Provide the [X, Y] coordinate of the cell's center where the given text is located.  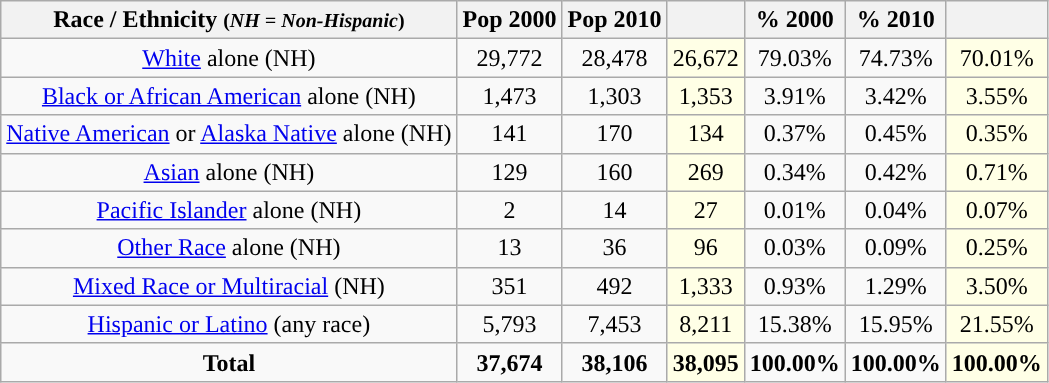
141 [510, 134]
0.01% [794, 210]
38,106 [614, 362]
37,674 [510, 362]
129 [510, 172]
160 [614, 172]
170 [614, 134]
3.91% [794, 96]
2 [510, 210]
269 [706, 172]
0.34% [794, 172]
7,453 [614, 324]
0.07% [996, 210]
26,672 [706, 58]
1.29% [896, 286]
Mixed Race or Multiracial (NH) [229, 286]
0.42% [896, 172]
15.38% [794, 324]
15.95% [896, 324]
0.45% [896, 134]
1,353 [706, 96]
74.73% [896, 58]
3.50% [996, 286]
Hispanic or Latino (any race) [229, 324]
Pacific Islander alone (NH) [229, 210]
Pop 2000 [510, 20]
36 [614, 248]
3.42% [896, 96]
27 [706, 210]
1,333 [706, 286]
Other Race alone (NH) [229, 248]
0.71% [996, 172]
14 [614, 210]
0.25% [996, 248]
70.01% [996, 58]
5,793 [510, 324]
492 [614, 286]
1,303 [614, 96]
3.55% [996, 96]
29,772 [510, 58]
21.55% [996, 324]
% 2000 [794, 20]
79.03% [794, 58]
% 2010 [896, 20]
White alone (NH) [229, 58]
Race / Ethnicity (NH = Non-Hispanic) [229, 20]
13 [510, 248]
1,473 [510, 96]
28,478 [614, 58]
Total [229, 362]
Native American or Alaska Native alone (NH) [229, 134]
0.09% [896, 248]
134 [706, 134]
0.37% [794, 134]
38,095 [706, 362]
96 [706, 248]
Pop 2010 [614, 20]
0.93% [794, 286]
Black or African American alone (NH) [229, 96]
Asian alone (NH) [229, 172]
0.03% [794, 248]
8,211 [706, 324]
351 [510, 286]
0.35% [996, 134]
0.04% [896, 210]
